Search for the cell housing the specified text and yield its [X, Y] center coordinate. 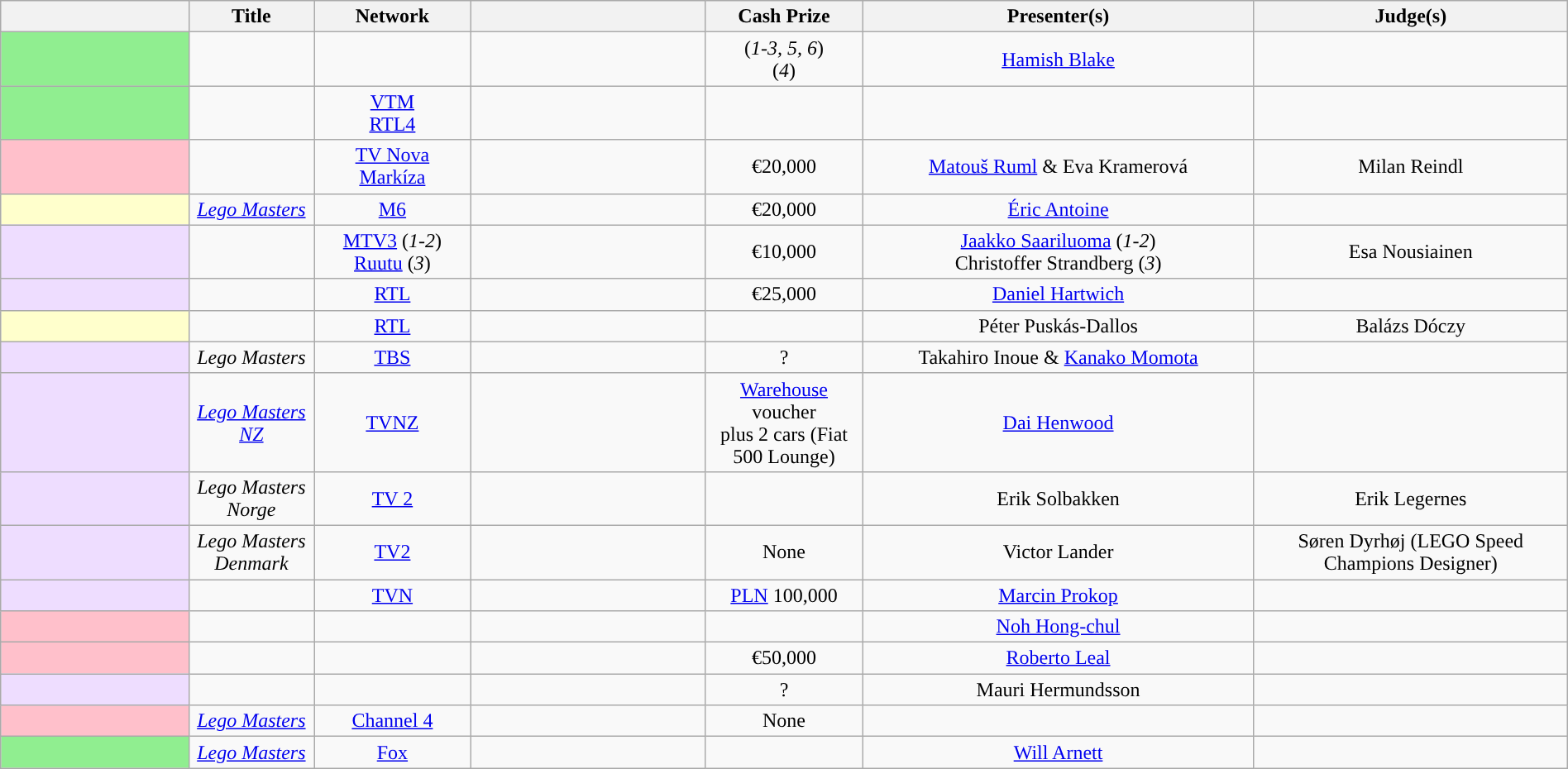
Judge(s) [1411, 17]
Fox [392, 752]
(1-3, 5, 6) (4) [784, 60]
Erik Solbakken [1059, 498]
Dai Henwood [1059, 422]
Roberto Leal [1059, 658]
Milan Reindl [1411, 167]
TV2 [392, 552]
Presenter(s) [1059, 17]
Erik Legernes [1411, 498]
Jaakko Saariluoma (1-2)Christoffer Strandberg (3) [1059, 251]
€25,000 [784, 294]
Takahiro Inoue & Kanako Momota [1059, 357]
Balázs Dóczy [1411, 326]
Péter Puskás-Dallos [1059, 326]
Daniel Hartwich [1059, 294]
Mauri Hermundsson [1059, 690]
Will Arnett [1059, 752]
Lego Masters Norge [251, 498]
Marcin Prokop [1059, 595]
TBS [392, 357]
PLN 100,000 [784, 595]
Noh Hong-chul [1059, 627]
TVNZ [392, 422]
Network [392, 17]
Lego Masters NZ [251, 422]
Warehouse voucherplus 2 cars (Fiat 500 Lounge) [784, 422]
Channel 4 [392, 721]
Hamish Blake [1059, 60]
Søren Dyrhøj (LEGO Speed Champions Designer) [1411, 552]
€50,000 [784, 658]
Title [251, 17]
TVN [392, 595]
Matouš Ruml & Eva Kramerová [1059, 167]
MTV3 (1-2)Ruutu (3) [392, 251]
Lego Masters Denmark [251, 552]
M6 [392, 209]
Éric Antoine [1059, 209]
VTM RTL4 [392, 112]
€10,000 [784, 251]
Victor Lander [1059, 552]
TV 2 [392, 498]
TV Nova Markíza [392, 167]
Cash Prize [784, 17]
Esa Nousiainen [1411, 251]
